Scan for the cell matching the given text and deliver its (X, Y) coordinate at center. 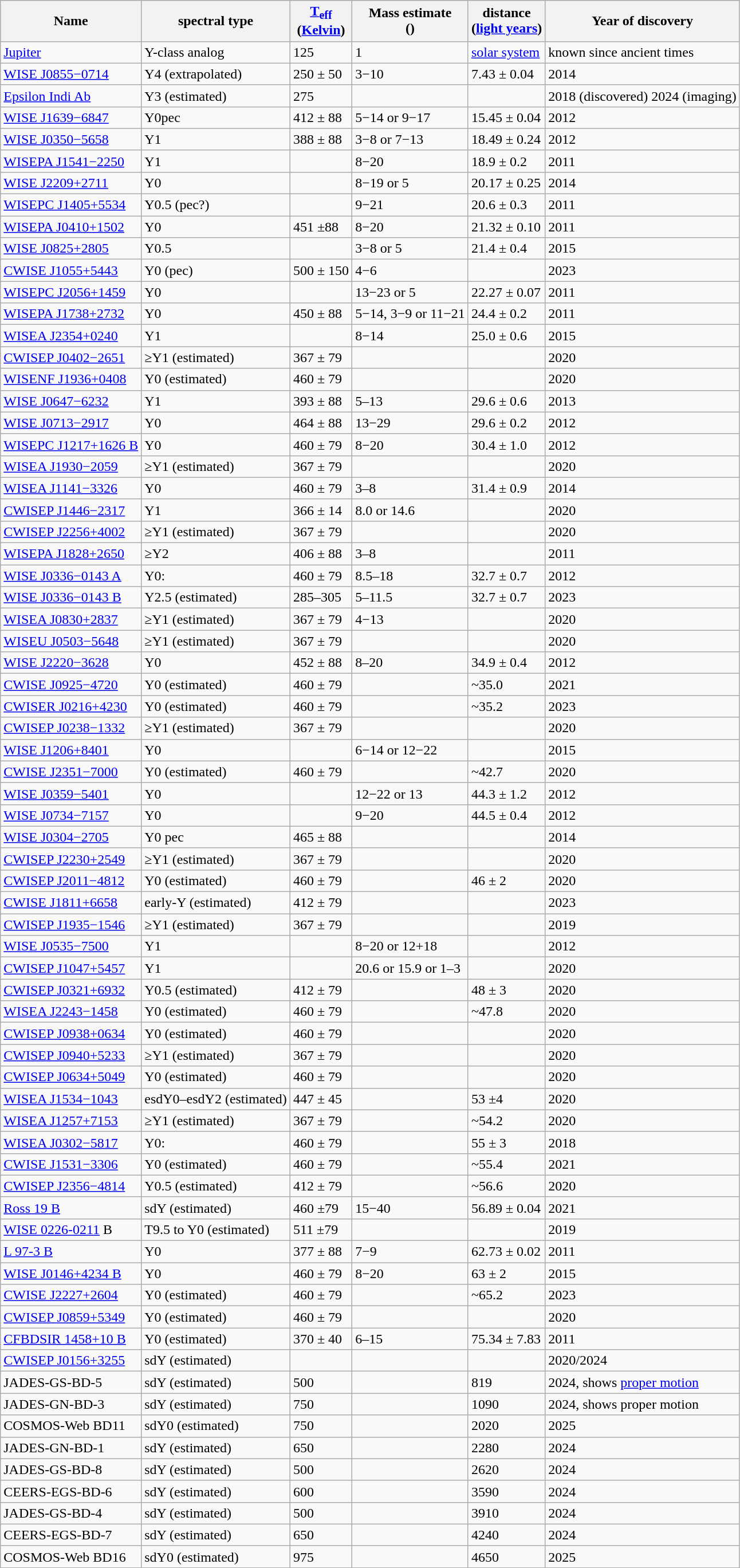
WISEPA J1541−2250 (71, 161)
Y4 (extrapolated) (216, 74)
known since ancient times (643, 52)
WISE J0647−6232 (71, 401)
CWISEP J0859+5349 (71, 1317)
24.4 ± 0.2 (506, 314)
CWISE J1811+6658 (71, 903)
Y0 pec (216, 837)
21.4 ± 0.4 (506, 249)
WISEPA J0410+1502 (71, 227)
6–15 (410, 1339)
WISEPA J1828+2650 (71, 554)
9−21 (410, 205)
412 ± 88 (321, 117)
WISEPC J1217+1626 B (71, 445)
WISE J0713−2917 (71, 423)
distance(light years) (506, 21)
~42.7 (506, 772)
CWISE J1055+5443 (71, 270)
44.3 ± 1.2 (506, 793)
Ross 19 B (71, 1208)
Teff(Kelvin) (321, 21)
819 (506, 1382)
CWISEP J1446−2317 (71, 510)
WISE J0146+4234 B (71, 1274)
370 ± 40 (321, 1339)
21.32 ± 0.10 (506, 227)
30.4 ± 1.0 (506, 445)
1090 (506, 1404)
4650 (506, 1557)
CWISEP J0938+0634 (71, 1033)
12−22 or 13 (410, 793)
7.43 ± 0.04 (506, 74)
WISENF J1936+0408 (71, 379)
Y0.5 (216, 249)
285–305 (321, 598)
452 ± 88 (321, 663)
Jupiter (71, 52)
8−19 or 5 (410, 183)
3−10 (410, 74)
CEERS-EGS-BD-7 (71, 1535)
44.5 ± 0.4 (506, 815)
CFBDSIR 1458+10 B (71, 1339)
WISEPC J2056+1459 (71, 292)
WISE J0825+2805 (71, 249)
CWISE J1531−3306 (71, 1164)
15−40 (410, 1208)
13−23 or 5 (410, 292)
~54.2 (506, 1121)
spectral type (216, 21)
34.9 ± 0.4 (506, 663)
18.49 ± 0.24 (506, 139)
20.17 ± 0.25 (506, 183)
~35.0 (506, 685)
22.27 ± 0.07 (506, 292)
Y0.5 (pec?) (216, 205)
L 97-3 B (71, 1252)
3590 (506, 1491)
460 ±79 (321, 1208)
500 ± 150 (321, 270)
75.34 ± 7.83 (506, 1339)
8.0 or 14.6 (410, 510)
600 (321, 1491)
CWISEP J0402−2651 (71, 357)
CWISEP J0321+6932 (71, 990)
WISE J0855−0714 (71, 74)
CWISEP J1047+5457 (71, 968)
366 ± 14 (321, 510)
WISEA J1257+7153 (71, 1121)
3910 (506, 1513)
1 (410, 52)
Y3 (estimated) (216, 96)
JADES-GN-BD-1 (71, 1448)
125 (321, 52)
447 ± 45 (321, 1099)
465 ± 88 (321, 837)
Name (71, 21)
Y0 (pec) (216, 270)
4240 (506, 1535)
CWISEP J0940+5233 (71, 1055)
WISE J0350−5658 (71, 139)
WISE J0535−7500 (71, 946)
JADES-GS-BD-4 (71, 1513)
6−14 or 12−22 (410, 750)
975 (321, 1557)
31.4 ± 0.9 (506, 488)
Year of discovery (643, 21)
CWISE J2351−7000 (71, 772)
COSMOS-Web BD16 (71, 1557)
8−14 (410, 336)
WISE J0304−2705 (71, 837)
3−8 or 5 (410, 249)
WISEA J0830+2837 (71, 619)
Y0pec (216, 117)
WISEA J1141−3326 (71, 488)
5–13 (410, 401)
25.0 ± 0.6 (506, 336)
393 ± 88 (321, 401)
13−29 (410, 423)
9−20 (410, 815)
511 ±79 (321, 1229)
8.5–18 (410, 576)
Mass estimate() (410, 21)
WISEA J1534−1043 (71, 1099)
COSMOS-Web BD11 (71, 1426)
esdY0–esdY2 (estimated) (216, 1099)
CWISEP J2256+4002 (71, 532)
3−8 or 7−13 (410, 139)
2620 (506, 1469)
WISEA J1930−2059 (71, 466)
2280 (506, 1448)
2018 (discovered) 2024 (imaging) (643, 96)
WISE J2220−3628 (71, 663)
CWISER J0216+4230 (71, 706)
WISE J0734−7157 (71, 815)
2013 (643, 401)
~47.8 (506, 1012)
56.89 ± 0.04 (506, 1208)
WISE J0359−5401 (71, 793)
7−9 (410, 1252)
29.6 ± 0.2 (506, 423)
275 (321, 96)
WISEA J2354+0240 (71, 336)
CWISE J2227+2604 (71, 1295)
48 ± 3 (506, 990)
464 ± 88 (321, 423)
CWISEP J2356−4814 (71, 1186)
WISE J1206+8401 (71, 750)
18.9 ± 0.2 (506, 161)
WISE 0226-0211 B (71, 1229)
~35.2 (506, 706)
WISE J0336−0143 B (71, 598)
WISEU J0503−5648 (71, 641)
62.73 ± 0.02 (506, 1252)
WISE J2209+2711 (71, 183)
63 ± 2 (506, 1274)
451 ±88 (321, 227)
~65.2 (506, 1295)
JADES-GS-BD-5 (71, 1382)
2018 (643, 1142)
CWISEP J2011−4812 (71, 881)
~56.6 (506, 1186)
55 ± 3 (506, 1142)
4−13 (410, 619)
250 ± 50 (321, 74)
JADES-GS-BD-8 (71, 1469)
15.45 ± 0.04 (506, 117)
CWISEP J1935−1546 (71, 925)
29.6 ± 0.6 (506, 401)
CWISEP J2230+2549 (71, 859)
WISE J0336−0143 A (71, 576)
solar system (506, 52)
CWISEP J0238−1332 (71, 728)
Y2.5 (estimated) (216, 598)
≥Y2 (216, 554)
4−6 (410, 270)
CEERS-EGS-BD-6 (71, 1491)
5–11.5 (410, 598)
CWISE J0925−4720 (71, 685)
CWISEP J0634+5049 (71, 1077)
20.6 or 15.9 or 1–3 (410, 968)
20.6 ± 0.3 (506, 205)
8−20 or 12+18 (410, 946)
Y-class analog (216, 52)
~55.4 (506, 1164)
WISEA J0302−5817 (71, 1142)
CWISEP J0156+3255 (71, 1361)
450 ± 88 (321, 314)
Epsilon Indi Ab (71, 96)
388 ± 88 (321, 139)
8–20 (410, 663)
WISEA J2243−1458 (71, 1012)
T9.5 to Y0 (estimated) (216, 1229)
2020/2024 (643, 1361)
46 ± 2 (506, 881)
5−14 or 9−17 (410, 117)
WISEPA J1738+2732 (71, 314)
53 ±4 (506, 1099)
5−14, 3−9 or 11−21 (410, 314)
early-Y (estimated) (216, 903)
WISEPC J1405+5534 (71, 205)
JADES-GN-BD-3 (71, 1404)
406 ± 88 (321, 554)
WISE J1639−6847 (71, 117)
377 ± 88 (321, 1252)
